Find where the given text appears and provide that cell's center as (X, Y) coordinate. 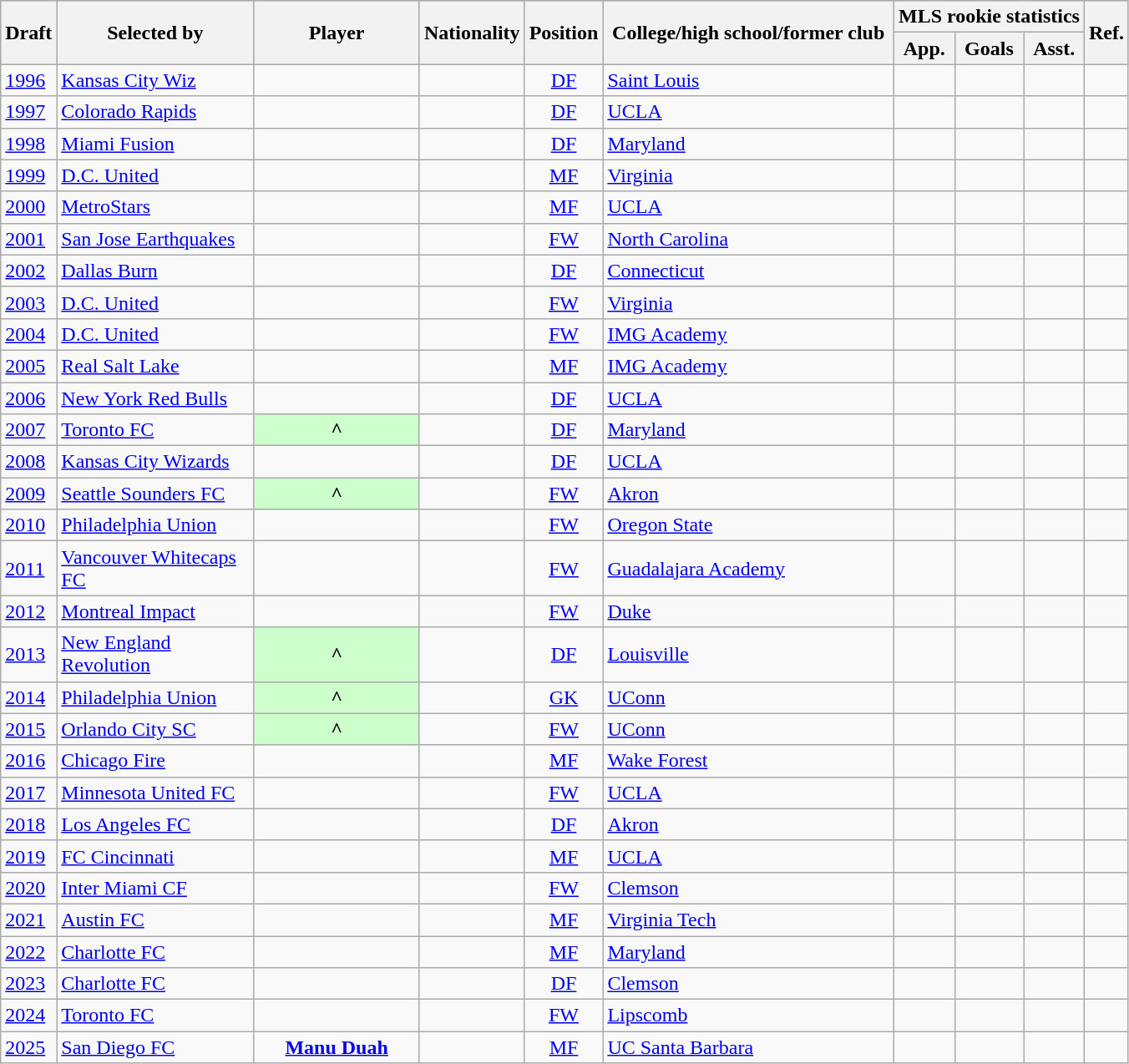
2006 (28, 398)
2015 (28, 729)
Guadalajara Academy (748, 568)
Connecticut (748, 271)
Asst. (1054, 48)
2008 (28, 462)
2003 (28, 302)
2019 (28, 856)
San Jose Earthquakes (155, 239)
Louisville (748, 655)
2011 (28, 568)
1996 (28, 80)
San Diego FC (155, 1047)
UC Santa Barbara (748, 1047)
2009 (28, 494)
1998 (28, 144)
Lipscomb (748, 1016)
Inter Miami CF (155, 888)
College/high school/former club (748, 33)
Duke (748, 611)
Orlando City SC (155, 729)
FC Cincinnati (155, 856)
Kansas City Wizards (155, 462)
2023 (28, 984)
1997 (28, 112)
2022 (28, 951)
New York Red Bulls (155, 398)
North Carolina (748, 239)
2002 (28, 271)
Goals (989, 48)
Nationality (472, 33)
New England Revolution (155, 655)
Real Salt Lake (155, 366)
Selected by (155, 33)
Draft (28, 33)
1999 (28, 175)
Virginia Tech (748, 920)
2017 (28, 793)
2007 (28, 430)
Los Angeles FC (155, 824)
Ref. (1106, 33)
Position (564, 33)
2018 (28, 824)
2020 (28, 888)
Player (337, 33)
2025 (28, 1047)
Austin FC (155, 920)
App. (924, 48)
2014 (28, 697)
2004 (28, 334)
2013 (28, 655)
2012 (28, 611)
2024 (28, 1016)
Wake Forest (748, 761)
Colorado Rapids (155, 112)
Montreal Impact (155, 611)
GK (564, 697)
2010 (28, 525)
Kansas City Wiz (155, 80)
2001 (28, 239)
MLS rookie statistics (989, 17)
2016 (28, 761)
Manu Duah (337, 1047)
2021 (28, 920)
Dallas Burn (155, 271)
Chicago Fire (155, 761)
Saint Louis (748, 80)
2005 (28, 366)
Miami Fusion (155, 144)
Oregon State (748, 525)
2000 (28, 207)
Minnesota United FC (155, 793)
Seattle Sounders FC (155, 494)
Vancouver Whitecaps FC (155, 568)
MetroStars (155, 207)
